For the text-containing cell, return its midpoint in (x, y) coordinate format. 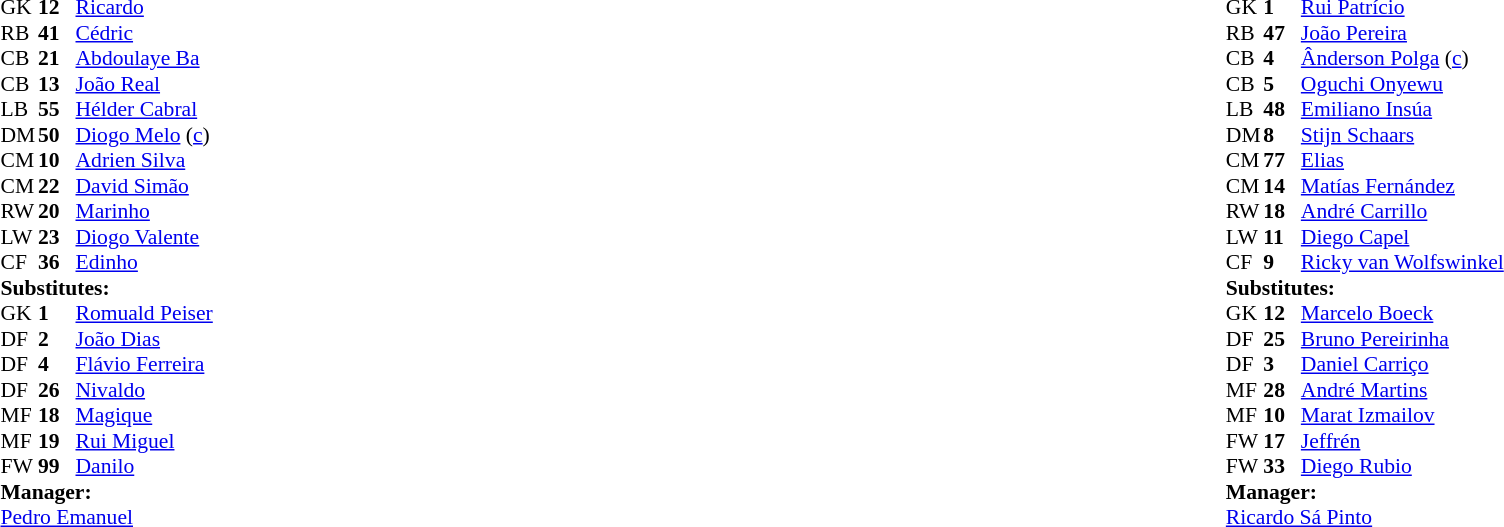
Oguchi Onyewu (1402, 84)
Bruno Pereirinha (1402, 339)
13 (57, 84)
25 (1282, 339)
22 (57, 186)
Jeffrén (1402, 441)
João Pereira (1402, 33)
20 (57, 211)
Cédric (144, 33)
41 (57, 33)
Magique (144, 415)
17 (1282, 441)
19 (57, 441)
Abdoulaye Ba (144, 59)
5 (1282, 84)
9 (1282, 263)
Emiliano Insúa (1402, 109)
Nivaldo (144, 390)
João Real (144, 84)
1 (57, 313)
Flávio Ferreira (144, 365)
João Dias (144, 339)
Romuald Peiser (144, 313)
36 (57, 263)
André Carrillo (1402, 211)
David Simão (144, 186)
48 (1282, 109)
55 (57, 109)
Matías Fernández (1402, 186)
28 (1282, 390)
Marcelo Boeck (1402, 313)
14 (1282, 186)
Diogo Melo (c) (144, 135)
99 (57, 467)
8 (1282, 135)
2 (57, 339)
Rui Miguel (144, 441)
Stijn Schaars (1402, 135)
Elias (1402, 161)
3 (1282, 365)
Diogo Valente (144, 237)
André Martins (1402, 390)
12 (1282, 313)
Marinho (144, 211)
Edinho (144, 263)
Daniel Carriço (1402, 365)
11 (1282, 237)
50 (57, 135)
21 (57, 59)
Ricky van Wolfswinkel (1402, 263)
Diego Rubio (1402, 467)
23 (57, 237)
Adrien Silva (144, 161)
Hélder Cabral (144, 109)
33 (1282, 467)
26 (57, 390)
Diego Capel (1402, 237)
77 (1282, 161)
Ânderson Polga (c) (1402, 59)
Marat Izmailov (1402, 415)
Danilo (144, 467)
47 (1282, 33)
